For the text-containing cell, return its midpoint in (x, y) coordinate format. 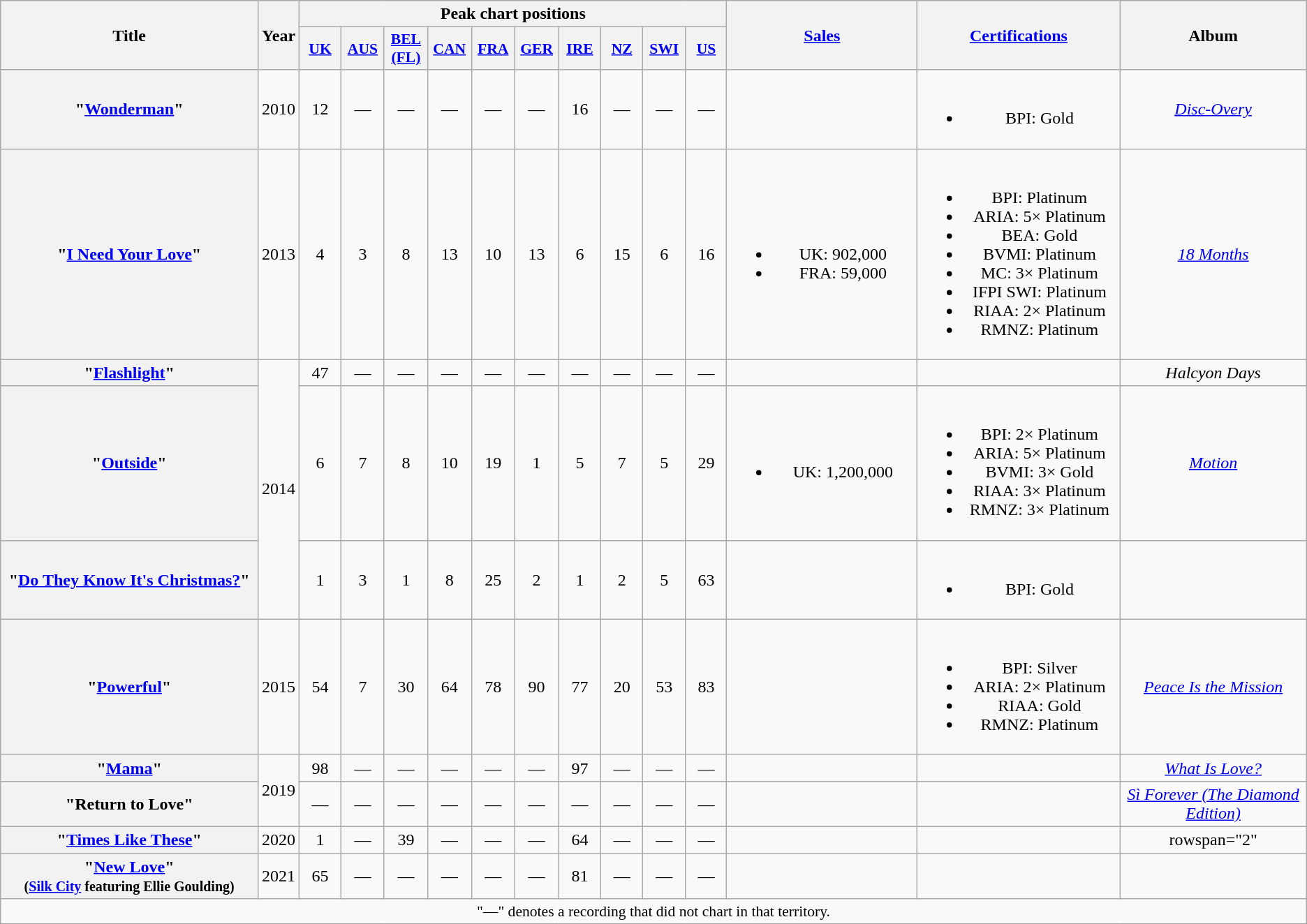
"Powerful" (130, 687)
Disc-Overy (1213, 109)
Peace Is the Mission (1213, 687)
4 (320, 254)
GER (536, 49)
30 (406, 687)
81 (579, 875)
rowspan="2" (1213, 840)
"Do They Know It's Christmas?" (130, 579)
2014 (279, 489)
53 (664, 687)
AUS (362, 49)
BPI: PlatinumARIA: 5× PlatinumBEA: GoldBVMI: PlatinumMC: 3× PlatinumIFPI SWI: PlatinumRIAA: 2× PlatinumRMNZ: Platinum (1019, 254)
12 (320, 109)
"Flashlight" (130, 373)
FRA (493, 49)
Motion (1213, 463)
2021 (279, 875)
Year (279, 35)
"—" denotes a recording that did not chart in that territory. (653, 911)
20 (621, 687)
UK: 902,000FRA: 59,000 (822, 254)
2013 (279, 254)
47 (320, 373)
77 (579, 687)
Sì Forever (The Diamond Edition) (1213, 804)
2019 (279, 790)
"Mama" (130, 768)
Sales (822, 35)
2020 (279, 840)
Title (130, 35)
98 (320, 768)
63 (707, 579)
BPI: 2× PlatinumARIA: 5× PlatinumBVMI: 3× GoldRIAA: 3× PlatinumRMNZ: 3× Platinum (1019, 463)
UK: 1,200,000 (822, 463)
78 (493, 687)
Album (1213, 35)
15 (621, 254)
NZ (621, 49)
65 (320, 875)
90 (536, 687)
29 (707, 463)
39 (406, 840)
SWI (664, 49)
2010 (279, 109)
25 (493, 579)
"New Love"(Silk City featuring Ellie Goulding) (130, 875)
Certifications (1019, 35)
"Wonderman" (130, 109)
54 (320, 687)
What Is Love? (1213, 768)
UK (320, 49)
Peak chart positions (513, 14)
"Times Like These" (130, 840)
IRE (579, 49)
"I Need Your Love" (130, 254)
BPI: SilverARIA: 2× PlatinumRIAA: GoldRMNZ: Platinum (1019, 687)
19 (493, 463)
Halcyon Days (1213, 373)
97 (579, 768)
18 Months (1213, 254)
"Return to Love" (130, 804)
BEL (FL) (406, 49)
83 (707, 687)
CAN (450, 49)
2015 (279, 687)
US (707, 49)
"Outside" (130, 463)
